Extract the (x, y) coordinate from the center of the cell holding the provided text.  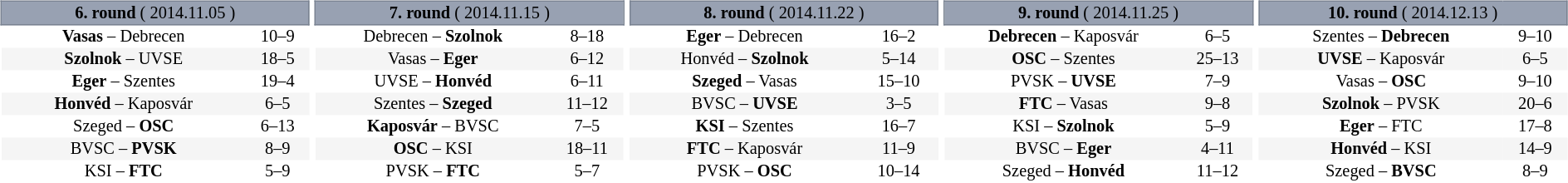
Szentes – Szeged (434, 105)
10. round ( 2014.12.13 ) (1414, 12)
7. round ( 2014.11.15 ) (470, 12)
18–11 (587, 150)
10–9 (277, 37)
OSC – KSI (434, 150)
Szeged – OSC (123, 126)
7–5 (587, 126)
Kaposvár – BVSC (434, 126)
18–5 (277, 60)
16–2 (899, 37)
FTC – Kaposvár (744, 150)
6–13 (277, 126)
Szeged – Vasas (744, 82)
UVSE – Honvéd (434, 82)
Szeged – BVSC (1381, 171)
10–14 (899, 171)
Eger – Debrecen (744, 37)
BVSC – UVSE (744, 105)
9. round ( 2014.11.25 ) (1098, 12)
Debrecen – Kaposvár (1063, 37)
Honvéd – Szolnok (744, 60)
17–8 (1535, 126)
Debrecen – Szolnok (434, 37)
6. round ( 2014.11.05 ) (154, 12)
9–8 (1218, 105)
Eger – Szentes (123, 82)
PVSK – UVSE (1063, 82)
BVSC – PVSK (123, 150)
KSI – FTC (123, 171)
Szolnok – UVSE (123, 60)
14–9 (1535, 150)
Vasas – OSC (1381, 82)
25–13 (1218, 60)
KSI – Szolnok (1063, 126)
Szolnok – PVSK (1381, 105)
KSI – Szentes (744, 126)
4–11 (1218, 150)
Honvéd – Kaposvár (123, 105)
PVSK – OSC (744, 171)
BVSC – Eger (1063, 150)
Szeged – Honvéd (1063, 171)
20–6 (1535, 105)
19–4 (277, 82)
FTC – Vasas (1063, 105)
3–5 (899, 105)
8–18 (587, 37)
8. round ( 2014.11.22 ) (784, 12)
11–9 (899, 150)
PVSK – FTC (434, 171)
16–7 (899, 126)
UVSE – Kaposvár (1381, 60)
6–11 (587, 82)
Honvéd – KSI (1381, 150)
5–14 (899, 60)
7–9 (1218, 82)
6–12 (587, 60)
Vasas – Eger (434, 60)
OSC – Szentes (1063, 60)
5–7 (587, 171)
Eger – FTC (1381, 126)
Vasas – Debrecen (123, 37)
Szentes – Debrecen (1381, 37)
15–10 (899, 82)
